For the text-containing cell, return its midpoint in (x, y) coordinate format. 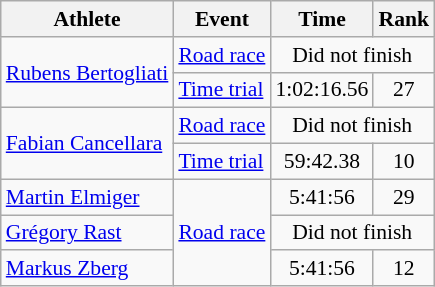
Markus Zberg (88, 269)
Athlete (88, 19)
1:02:16.56 (322, 90)
Rank (404, 19)
29 (404, 197)
Time (322, 19)
27 (404, 90)
10 (404, 162)
Fabian Cancellara (88, 144)
12 (404, 269)
Martin Elmiger (88, 197)
Rubens Bertogliati (88, 72)
Event (222, 19)
Grégory Rast (88, 233)
59:42.38 (322, 162)
